Identify which cell holds the provided text, then report its [X, Y] central coordinate. 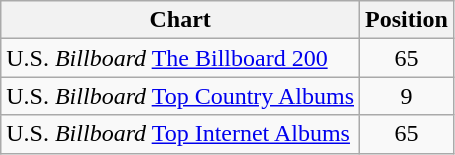
Chart [180, 20]
9 [407, 96]
Position [407, 20]
U.S. Billboard Top Country Albums [180, 96]
U.S. Billboard Top Internet Albums [180, 134]
U.S. Billboard The Billboard 200 [180, 58]
